Detect which cell encompasses the target text, then output its (X, Y) center coordinate. 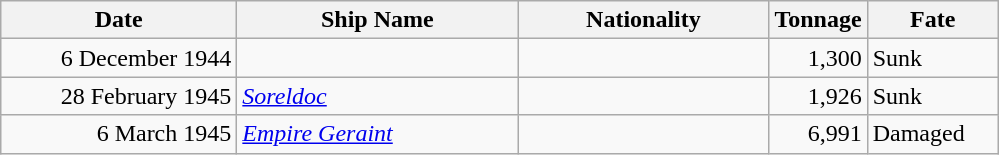
6 March 1945 (119, 134)
Ship Name (378, 20)
Date (119, 20)
Empire Geraint (378, 134)
1,926 (818, 96)
Tonnage (818, 20)
Soreldoc (378, 96)
Fate (932, 20)
6 December 1944 (119, 58)
Nationality (644, 20)
6,991 (818, 134)
Damaged (932, 134)
1,300 (818, 58)
28 February 1945 (119, 96)
